Determine the [x, y] coordinate at the center of the cell enclosing the given text.  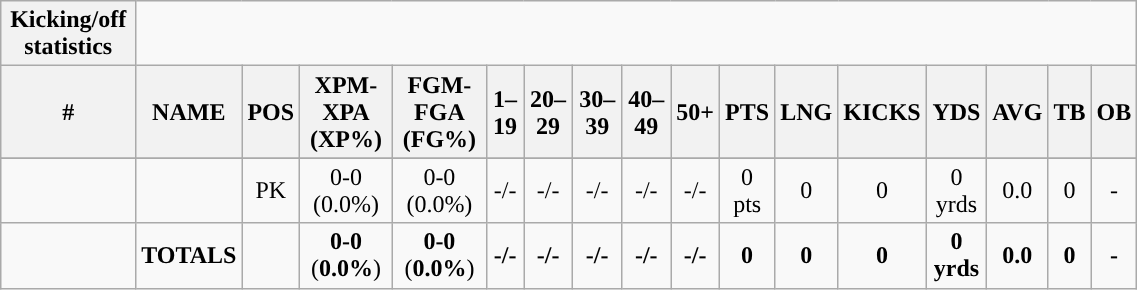
1–19 [506, 112]
NAME [189, 112]
20–29 [548, 112]
POS [271, 112]
40–49 [646, 112]
KICKS [882, 112]
FGM-FGA (FG%) [439, 112]
OB [1114, 112]
PK [271, 190]
0 pts [748, 190]
LNG [806, 112]
50+ [696, 112]
PTS [748, 112]
TB [1070, 112]
AVG [1018, 112]
TOTALS [189, 256]
Kicking/off statistics [68, 34]
# [68, 112]
XPM-XPA (XP%) [346, 112]
30–39 [598, 112]
YDS [956, 112]
